Extract the (X, Y) coordinate from the center of the cell holding the provided text.  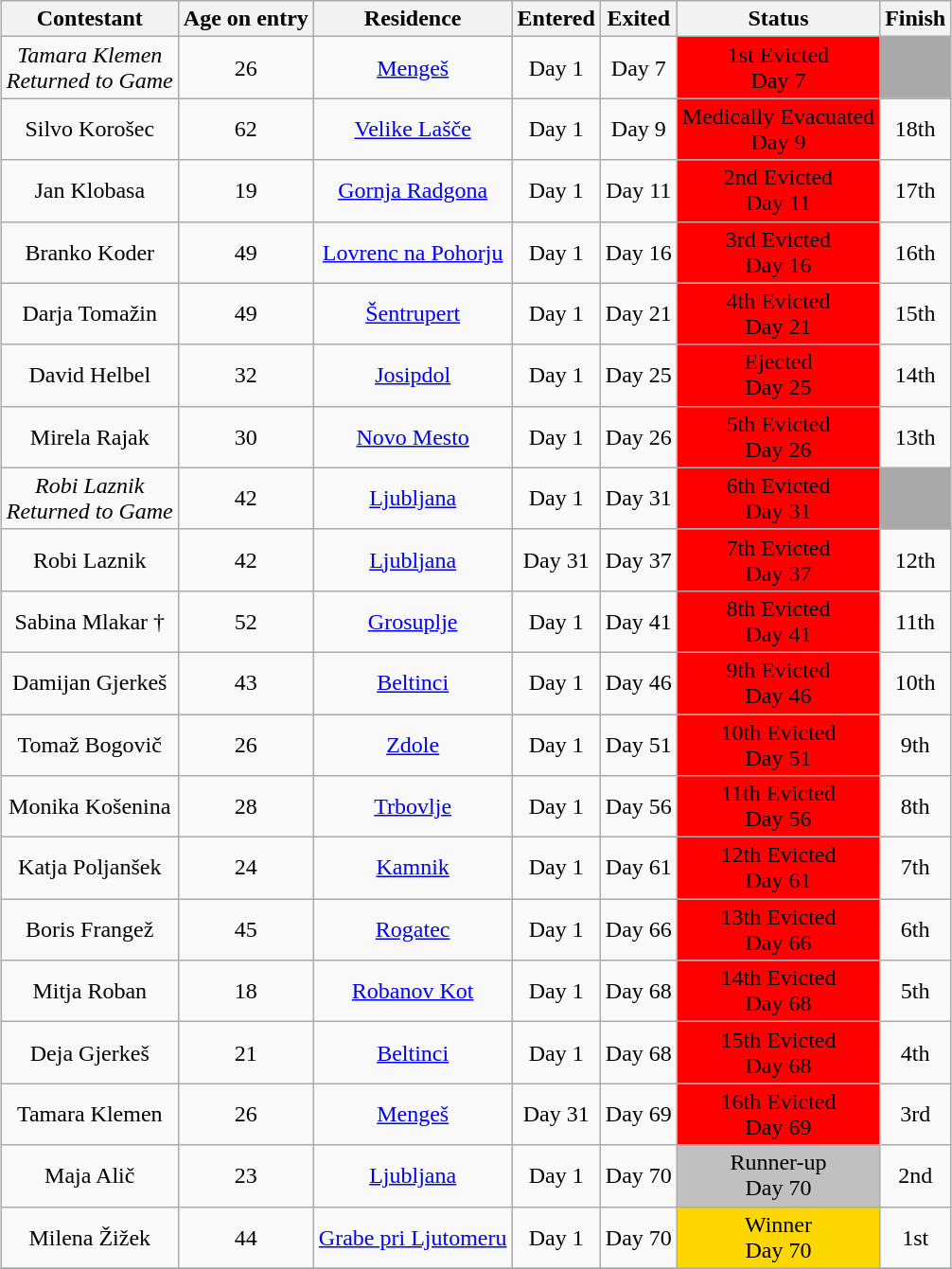
4th EvictedDay 21 (778, 314)
15th EvictedDay 68 (778, 1052)
Branko Koder (89, 252)
8th (916, 806)
7th (916, 869)
Tomaž Bogovič (89, 744)
Age on entry (246, 19)
Darja Tomažin (89, 314)
18th (916, 129)
Maja Alič (89, 1175)
Deja Gjerkeš (89, 1052)
David Helbel (89, 375)
4th (916, 1052)
Tamara Klemen (89, 1115)
Rogatec (413, 929)
Medically EvacuatedDay 9 (778, 129)
Day 26 (638, 437)
Day 46 (638, 683)
10th (916, 683)
30 (246, 437)
3rd EvictedDay 16 (778, 252)
6th EvictedDay 31 (778, 498)
Day 51 (638, 744)
44 (246, 1238)
19 (246, 191)
Exited (638, 19)
Silvo Korošec (89, 129)
Runner-upDay 70 (778, 1175)
13th EvictedDay 66 (778, 929)
Zdole (413, 744)
9th (916, 744)
10th EvictedDay 51 (778, 744)
Josipdol (413, 375)
Day 21 (638, 314)
11th (916, 621)
Robi LaznikReturned to Game (89, 498)
24 (246, 869)
1st (916, 1238)
EjectedDay 25 (778, 375)
Trbovlje (413, 806)
Mirela Rajak (89, 437)
28 (246, 806)
Gornja Radgona (413, 191)
Grabe pri Ljutomeru (413, 1238)
62 (246, 129)
Šentrupert (413, 314)
23 (246, 1175)
WinnerDay 70 (778, 1238)
2nd EvictedDay 11 (778, 191)
16th (916, 252)
Grosuplje (413, 621)
16th EvictedDay 69 (778, 1115)
Boris Frangež (89, 929)
Residence (413, 19)
52 (246, 621)
Day 7 (638, 68)
2nd (916, 1175)
1st EvictedDay 7 (778, 68)
Day 41 (638, 621)
Novo Mesto (413, 437)
Robi Laznik (89, 560)
Kamnik (413, 869)
3rd (916, 1115)
17th (916, 191)
18 (246, 992)
8th EvictedDay 41 (778, 621)
Sabina Mlakar † (89, 621)
14th (916, 375)
9th EvictedDay 46 (778, 683)
14th EvictedDay 68 (778, 992)
12th EvictedDay 61 (778, 869)
Mitja Roban (89, 992)
21 (246, 1052)
Day 56 (638, 806)
Day 25 (638, 375)
Damijan Gjerkeš (89, 683)
Day 69 (638, 1115)
Katja Poljanšek (89, 869)
Day 66 (638, 929)
5th (916, 992)
7th EvictedDay 37 (778, 560)
Jan Klobasa (89, 191)
Entered (556, 19)
Status (778, 19)
Milena Žižek (89, 1238)
Day 61 (638, 869)
Lovrenc na Pohorju (413, 252)
Monika Košenina (89, 806)
15th (916, 314)
Day 16 (638, 252)
Day 9 (638, 129)
45 (246, 929)
43 (246, 683)
Velike Lašče (413, 129)
11th EvictedDay 56 (778, 806)
12th (916, 560)
6th (916, 929)
Day 11 (638, 191)
5th EvictedDay 26 (778, 437)
32 (246, 375)
Robanov Kot (413, 992)
Tamara KlemenReturned to Game (89, 68)
13th (916, 437)
Contestant (89, 19)
Finish (916, 19)
Day 37 (638, 560)
